Return (X, Y) of the center of cell containing provided text 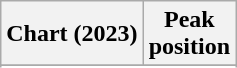
Chart (2023) (72, 34)
Peakposition (189, 34)
